Return the [x, y] coordinate for the center point of the cell that contains the specified text.  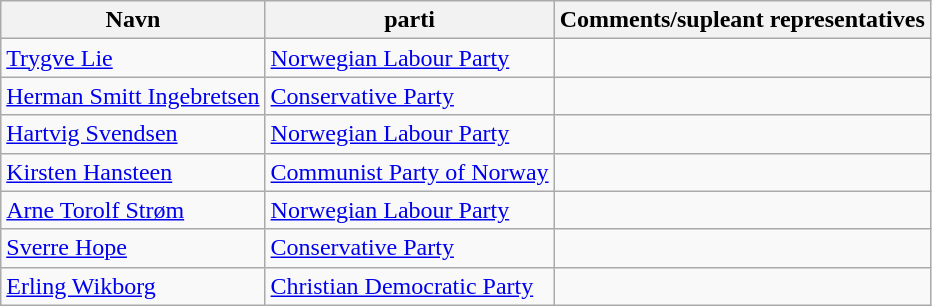
Christian Democratic Party [410, 286]
Herman Smitt Ingebretsen [133, 96]
parti [410, 20]
Arne Torolf Strøm [133, 210]
Erling Wikborg [133, 286]
Comments/supleant representatives [742, 20]
Navn [133, 20]
Trygve Lie [133, 58]
Communist Party of Norway [410, 172]
Sverre Hope [133, 248]
Hartvig Svendsen [133, 134]
Kirsten Hansteen [133, 172]
